Extract the (X, Y) coordinate from the center of the cell holding the provided text.  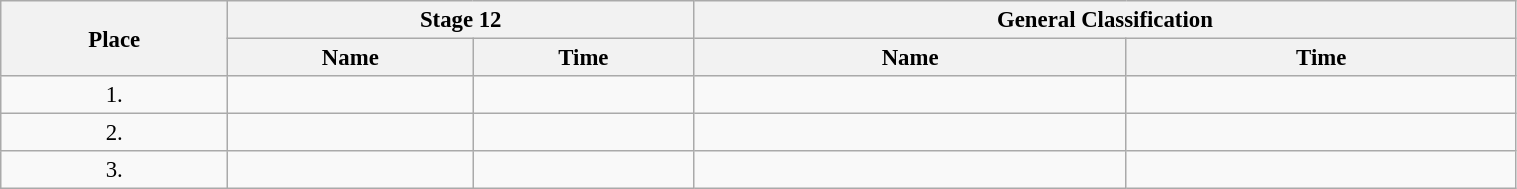
3. (114, 170)
Place (114, 38)
Stage 12 (461, 20)
2. (114, 133)
General Classification (1105, 20)
1. (114, 95)
